Output the (x, y) coordinate of the center of the cell containing the given text.  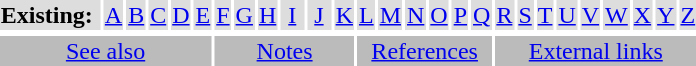
T (545, 15)
K (344, 15)
P (460, 15)
E (203, 15)
L (366, 15)
B (136, 15)
G (244, 15)
W (617, 15)
Q (482, 15)
C (158, 15)
Notes (285, 51)
I (292, 15)
Y (666, 15)
A (113, 15)
O (439, 15)
S (525, 15)
J (319, 15)
N (415, 15)
References (424, 51)
V (590, 15)
R (504, 15)
U (567, 15)
X (642, 15)
M (390, 15)
D (181, 15)
H (267, 15)
F (223, 15)
